Search for the cell housing the specified text and yield its [X, Y] center coordinate. 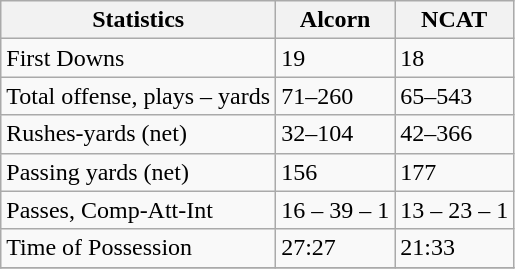
Statistics [138, 20]
156 [336, 172]
Rushes-yards (net) [138, 134]
16 – 39 – 1 [336, 210]
19 [336, 58]
Passes, Comp-Att-Int [138, 210]
Passing yards (net) [138, 172]
177 [454, 172]
42–366 [454, 134]
Total offense, plays – yards [138, 96]
71–260 [336, 96]
NCAT [454, 20]
32–104 [336, 134]
Time of Possession [138, 248]
First Downs [138, 58]
65–543 [454, 96]
18 [454, 58]
27:27 [336, 248]
13 – 23 – 1 [454, 210]
21:33 [454, 248]
Alcorn [336, 20]
